Return (x, y) of the center of cell containing provided text 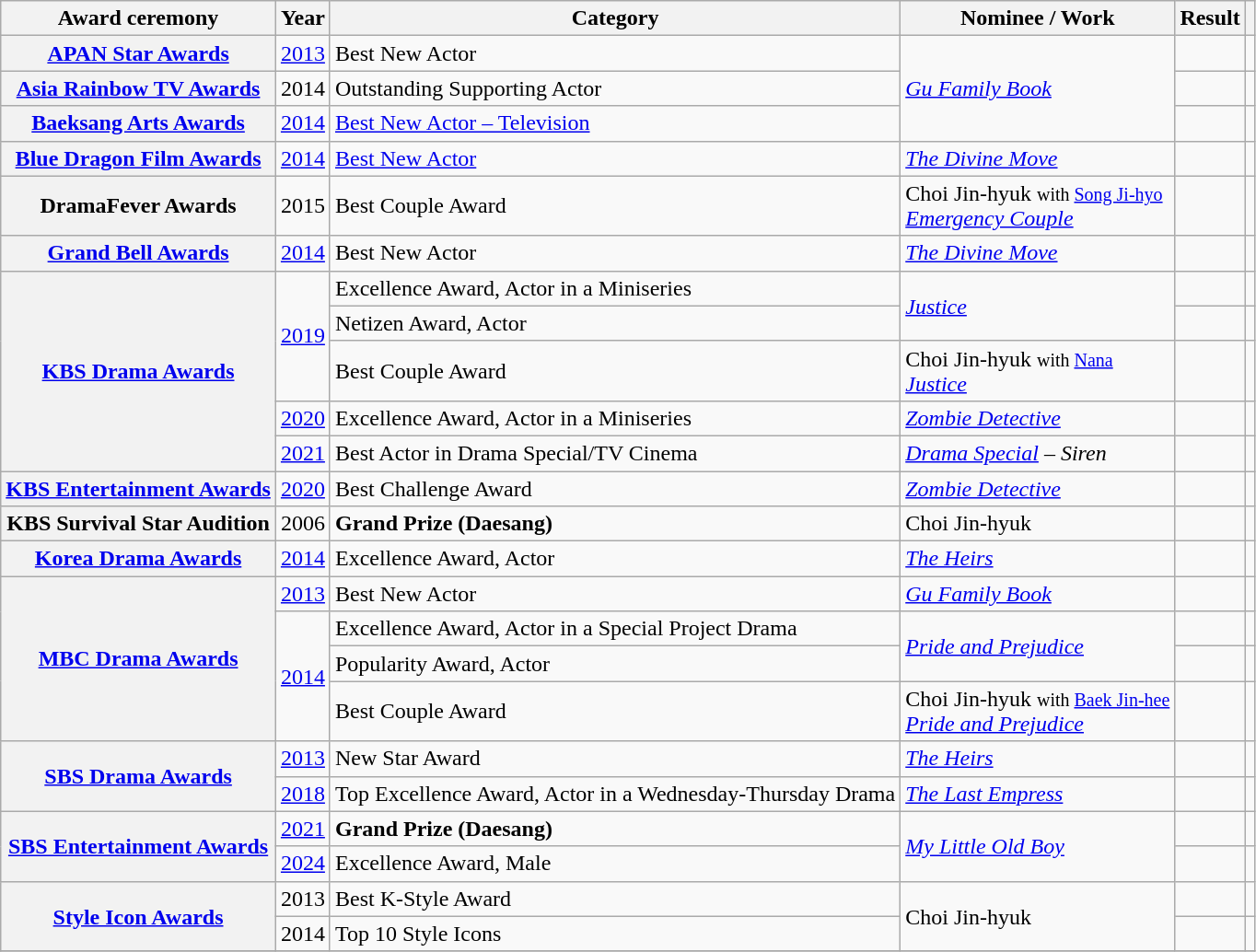
MBC Drama Awards (138, 659)
New Star Award (615, 759)
DramaFever Awards (138, 206)
The Last Empress (1038, 794)
APAN Star Awards (138, 53)
My Little Old Boy (1038, 846)
Best Actor in Drama Special/TV Cinema (615, 453)
Drama Special – Siren (1038, 453)
Justice (1038, 306)
2006 (302, 524)
Excellence Award, Actor (615, 559)
Best New Actor – Television (615, 123)
2015 (302, 206)
Top 10 Style Icons (615, 934)
Blue Dragon Film Awards (138, 158)
Nominee / Work (1038, 18)
Excellence Award, Actor in a Special Project Drama (615, 629)
2024 (302, 864)
Best K-Style Award (615, 899)
SBS Entertainment Awards (138, 846)
Outstanding Supporting Actor (615, 88)
Baeksang Arts Awards (138, 123)
2019 (302, 335)
KBS Drama Awards (138, 370)
SBS Drama Awards (138, 776)
Award ceremony (138, 18)
Asia Rainbow TV Awards (138, 88)
Category (615, 18)
KBS Entertainment Awards (138, 489)
Netizen Award, Actor (615, 323)
Style Icon Awards (138, 916)
KBS Survival Star Audition (138, 524)
Grand Bell Awards (138, 253)
Top Excellence Award, Actor in a Wednesday-Thursday Drama (615, 794)
Choi Jin-hyuk with NanaJustice (1038, 370)
Best Challenge Award (615, 489)
Popularity Award, Actor (615, 664)
2018 (302, 794)
Choi Jin-hyuk with Song Ji-hyo Emergency Couple (1038, 206)
Excellence Award, Male (615, 864)
Result (1210, 18)
Pride and Prejudice (1038, 646)
Year (302, 18)
Korea Drama Awards (138, 559)
Choi Jin-hyuk with Baek Jin-heePride and Prejudice (1038, 711)
